Provide the (x, y) coordinate of the cell's center where the given text is located.  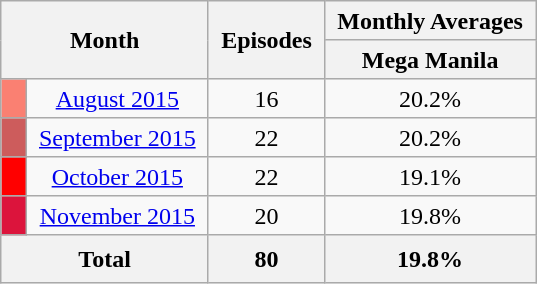
Total (105, 260)
20 (266, 216)
October 2015 (117, 176)
Episodes (266, 40)
Monthly Averages (430, 20)
16 (266, 98)
November 2015 (117, 216)
80 (266, 260)
Mega Manila (430, 60)
Month (105, 40)
August 2015 (117, 98)
September 2015 (117, 138)
19.1% (430, 176)
